Scan for the cell matching the given text and deliver its (X, Y) coordinate at center. 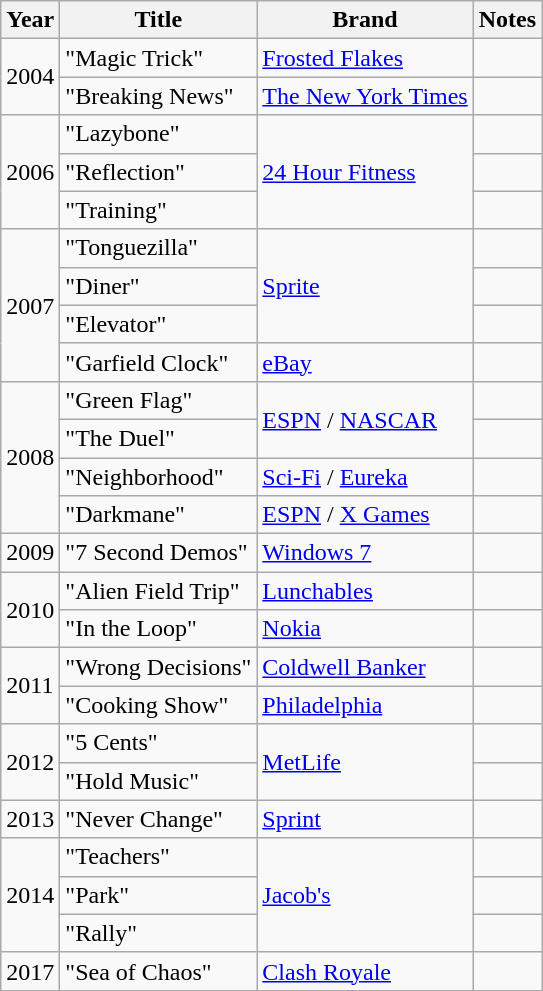
2011 (30, 686)
"Darkmane" (158, 515)
"Neighborhood" (158, 477)
"Breaking News" (158, 96)
"In the Loop" (158, 629)
"Sea of Chaos" (158, 971)
Windows 7 (365, 553)
Clash Royale (365, 971)
eBay (365, 362)
2006 (30, 172)
"5 Cents" (158, 743)
Coldwell Banker (365, 667)
"Cooking Show" (158, 705)
2004 (30, 77)
2009 (30, 553)
ESPN / NASCAR (365, 419)
Brand (365, 20)
2007 (30, 305)
"Reflection" (158, 172)
2017 (30, 971)
"Tonguezilla" (158, 248)
Philadelphia (365, 705)
"Garfield Clock" (158, 362)
"The Duel" (158, 438)
Sprint (365, 819)
Sprite (365, 286)
"Teachers" (158, 857)
"Park" (158, 895)
Frosted Flakes (365, 58)
2012 (30, 762)
"Diner" (158, 286)
Year (30, 20)
"Rally" (158, 933)
Nokia (365, 629)
"Lazybone" (158, 134)
"Hold Music" (158, 781)
MetLife (365, 762)
24 Hour Fitness (365, 172)
"Green Flag" (158, 400)
Lunchables (365, 591)
"7 Second Demos" (158, 553)
2010 (30, 610)
2014 (30, 895)
"Never Change" (158, 819)
The New York Times (365, 96)
2008 (30, 457)
Notes (507, 20)
Sci-Fi / Eureka (365, 477)
2013 (30, 819)
Title (158, 20)
"Alien Field Trip" (158, 591)
ESPN / X Games (365, 515)
Jacob's (365, 895)
"Training" (158, 210)
"Wrong Decisions" (158, 667)
"Elevator" (158, 324)
"Magic Trick" (158, 58)
